Scan for the cell matching the given text and deliver its [X, Y] coordinate at center. 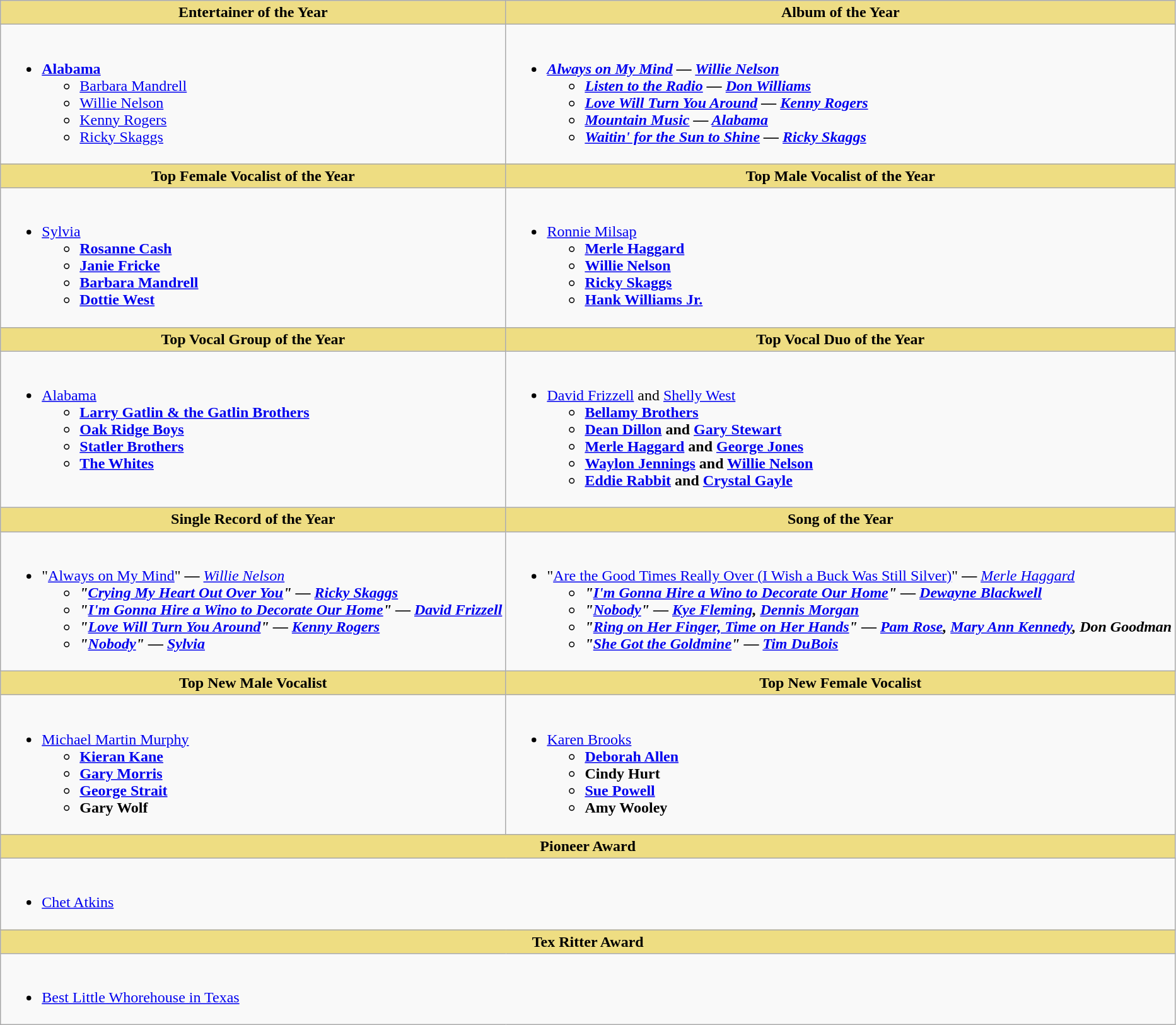
SylviaRosanne CashJanie FrickeBarbara MandrellDottie West [253, 257]
Album of the Year [841, 13]
AlabamaBarbara MandrellWillie NelsonKenny RogersRicky Skaggs [253, 95]
Entertainer of the Year [253, 13]
Top New Female Vocalist [841, 683]
Ronnie MilsapMerle HaggardWillie NelsonRicky SkaggsHank Williams Jr. [841, 257]
Michael Martin MurphyKieran KaneGary MorrisGeorge StraitGary Wolf [253, 764]
Karen BrooksDeborah AllenCindy HurtSue PowellAmy Wooley [841, 764]
Top Female Vocalist of the Year [253, 176]
Chet Atkins [588, 894]
Top Male Vocalist of the Year [841, 176]
AlabamaLarry Gatlin & the Gatlin BrothersOak Ridge BoysStatler BrothersThe Whites [253, 429]
Top Vocal Duo of the Year [841, 339]
Top New Male Vocalist [253, 683]
Song of the Year [841, 519]
Pioneer Award [588, 846]
Tex Ritter Award [588, 941]
Top Vocal Group of the Year [253, 339]
Single Record of the Year [253, 519]
Best Little Whorehouse in Texas [588, 990]
